Capture the cell that displays the provided text and extract its (x, y) central coordinate. 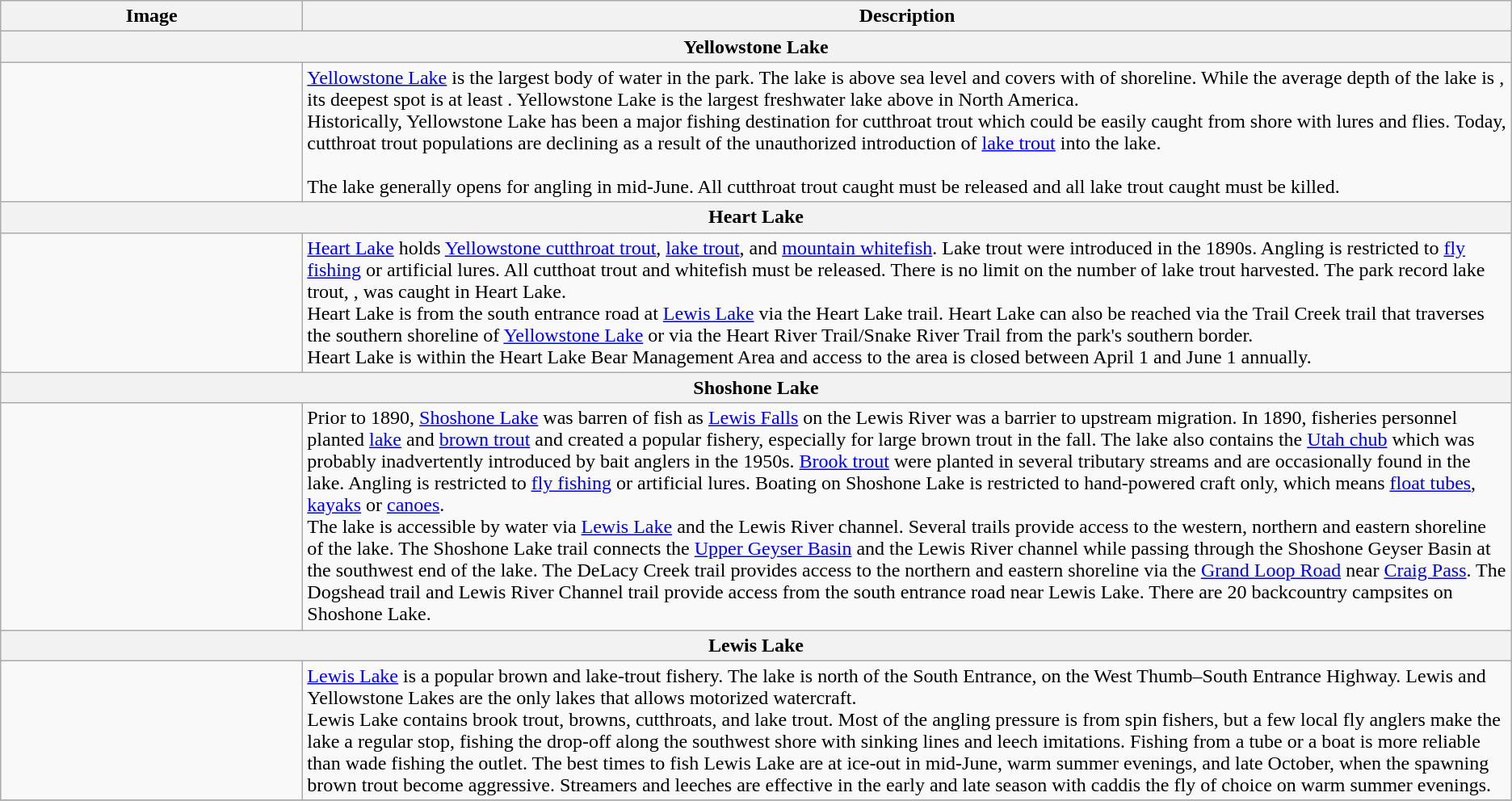
Yellowstone Lake (756, 47)
Shoshone Lake (756, 388)
Image (152, 16)
Heart Lake (756, 217)
Lewis Lake (756, 645)
Description (907, 16)
